Return (X, Y) of the center of cell containing provided text 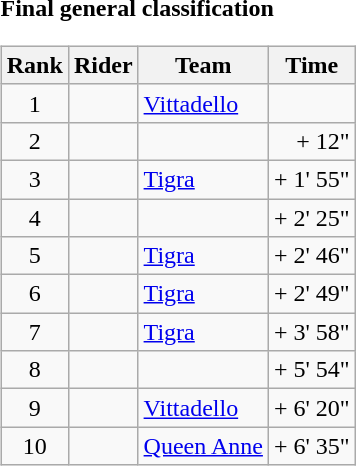
1 (34, 103)
Queen Anne (203, 446)
+ 5' 54" (312, 370)
+ 12" (312, 141)
Time (312, 65)
+ 3' 58" (312, 332)
+ 2' 25" (312, 217)
2 (34, 141)
+ 6' 20" (312, 408)
Rank (34, 65)
10 (34, 446)
+ 2' 46" (312, 256)
7 (34, 332)
Rider (103, 65)
Team (203, 65)
+ 2' 49" (312, 294)
6 (34, 294)
9 (34, 408)
5 (34, 256)
+ 6' 35" (312, 446)
8 (34, 370)
+ 1' 55" (312, 179)
4 (34, 217)
3 (34, 179)
